Pinpoint the cell where the given text exists, returning its (x, y) midpoint coordinate. 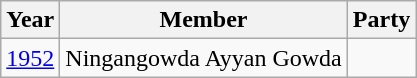
Ningangowda Ayyan Gowda (204, 58)
Year (30, 20)
1952 (30, 58)
Member (204, 20)
Party (381, 20)
